Return the (X, Y) coordinate for the center point of the cell that contains the specified text.  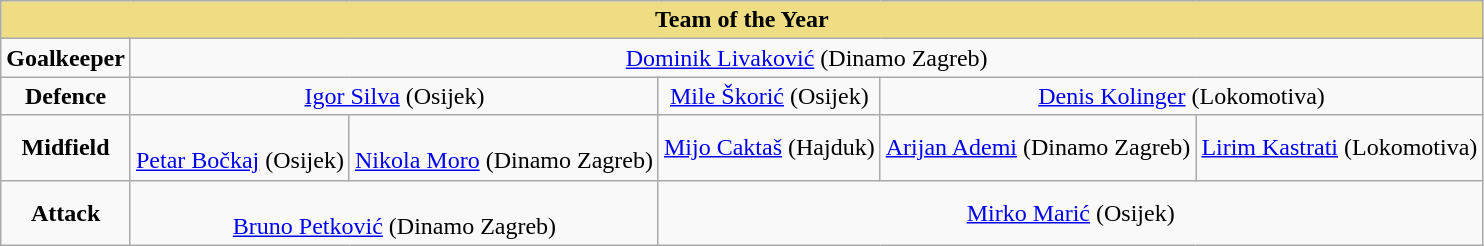
Goalkeeper (66, 58)
Mirko Marić (Osijek) (1070, 212)
Nikola Moro (Dinamo Zagreb) (504, 148)
Igor Silva (Osijek) (394, 96)
Arijan Ademi (Dinamo Zagreb) (1038, 148)
Lirim Kastrati (Lokomotiva) (1340, 148)
Bruno Petković (Dinamo Zagreb) (394, 212)
Denis Kolinger (Lokomotiva) (1182, 96)
Attack (66, 212)
Dominik Livaković (Dinamo Zagreb) (806, 58)
Mijo Caktaš (Hajduk) (769, 148)
Petar Bočkaj (Osijek) (240, 148)
Defence (66, 96)
Mile Škorić (Osijek) (769, 96)
Midfield (66, 148)
Team of the Year (742, 20)
